Pinpoint the cell where the given text exists, returning its [X, Y] midpoint coordinate. 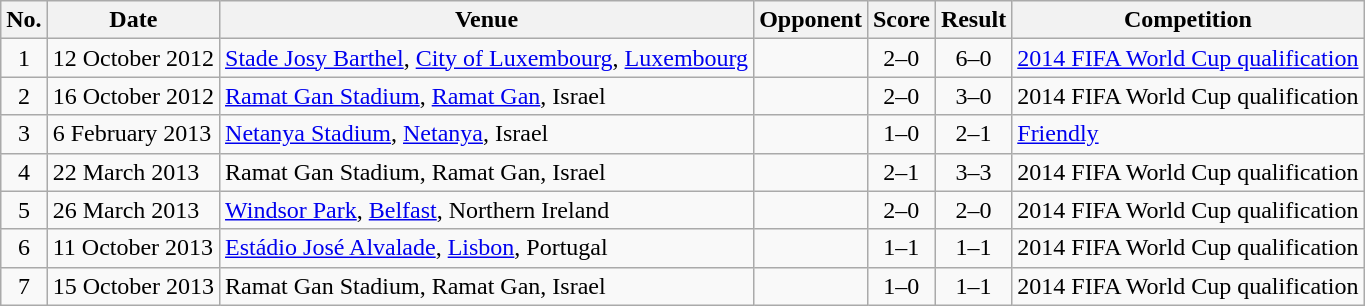
No. [24, 20]
16 October 2012 [133, 96]
11 October 2013 [133, 248]
12 October 2012 [133, 58]
6–0 [973, 58]
3 [24, 134]
15 October 2013 [133, 286]
Netanya Stadium, Netanya, Israel [487, 134]
Score [901, 20]
6 February 2013 [133, 134]
1 [24, 58]
4 [24, 172]
6 [24, 248]
Stade Josy Barthel, City of Luxembourg, Luxembourg [487, 58]
Result [973, 20]
Date [133, 20]
7 [24, 286]
22 March 2013 [133, 172]
Opponent [811, 20]
Windsor Park, Belfast, Northern Ireland [487, 210]
Friendly [1188, 134]
5 [24, 210]
Venue [487, 20]
26 March 2013 [133, 210]
Competition [1188, 20]
3–3 [973, 172]
Estádio José Alvalade, Lisbon, Portugal [487, 248]
3–0 [973, 96]
2 [24, 96]
